From the cell containing the given text, extract its center point as (X, Y) coordinate. 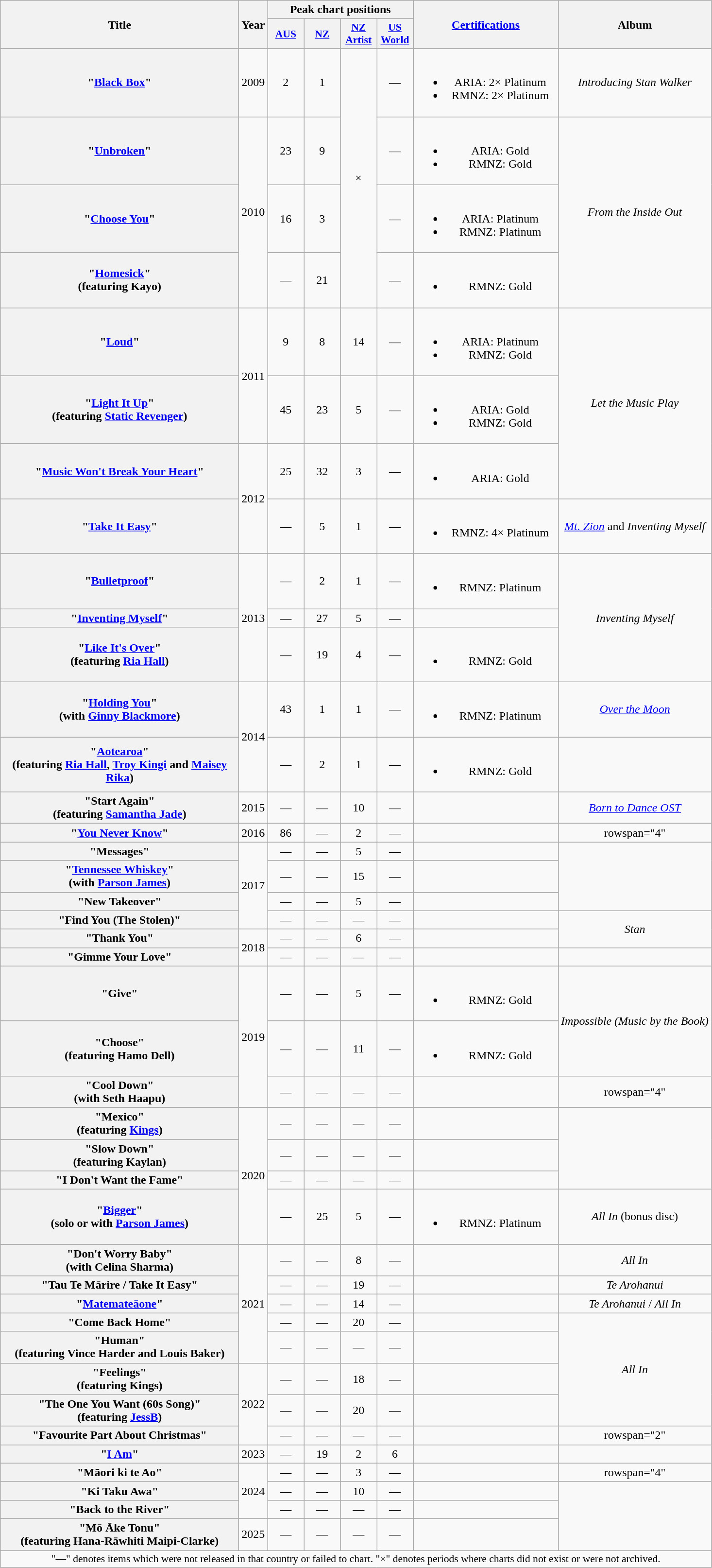
"Matemateāone" (119, 1304)
"Favourite Part About Christmas" (119, 1435)
21 (322, 280)
All In (bonus disc) (635, 1217)
"Find You (The Stolen)" (119, 920)
"Unbroken" (119, 151)
"Mō Āke Tonu"(featuring Hana-Rāwhiti Maipi-Clarke) (119, 1534)
2015 (254, 808)
Let the Music Play (635, 403)
11 (358, 1049)
"Ki Taku Awa" (119, 1491)
Title (119, 24)
"Cool Down"(with Seth Haapu) (119, 1091)
2025 (254, 1534)
Born to Dance OST (635, 808)
"Choose You" (119, 219)
ARIA: PlatinumRMNZ: Platinum (486, 219)
2022 (254, 1404)
"Aotearoa"(featuring Ria Hall, Troy Kingi and Maisey Rika) (119, 765)
rowspan="2" (635, 1435)
2009 (254, 83)
"Loud" (119, 342)
ARIA: Gold (486, 471)
"The One You Want (60s Song)"(featuring JessB) (119, 1410)
"You Never Know" (119, 833)
2020 (254, 1176)
2023 (254, 1454)
ARIA: 2× PlatinumRMNZ: 2× Platinum (486, 83)
"Start Again"(featuring Samantha Jade) (119, 808)
2011 (254, 376)
"Take It Easy" (119, 526)
"Inventing Myself" (119, 618)
"Māori ki te Ao" (119, 1472)
18 (358, 1379)
Impossible (Music by the Book) (635, 1021)
2021 (254, 1304)
"Messages" (119, 851)
AUS (286, 34)
RMNZ: 4× Platinum (486, 526)
2012 (254, 499)
NZ (322, 34)
"Mexico"(featuring Kings) (119, 1123)
"Light It Up"(featuring Static Revenger) (119, 410)
"Give" (119, 993)
"Gimme Your Love" (119, 957)
Te Arohanui / All In (635, 1304)
2024 (254, 1491)
"I Am" (119, 1454)
2013 (254, 618)
"Come Back Home" (119, 1322)
"—" denotes items which were not released in that country or failed to chart. "×" denotes periods where charts did not exist or were not archived. (356, 1559)
Over the Moon (635, 709)
2017 (254, 885)
15 (358, 877)
"Tennessee Whiskey"(with Parson James) (119, 877)
"Slow Down"(featuring Kaylan) (119, 1154)
ARIA: PlatinumRMNZ: Gold (486, 342)
"New Takeover" (119, 901)
"Choose"(featuring Hamo Dell) (119, 1049)
× (358, 178)
27 (322, 618)
"Back to the River" (119, 1509)
Inventing Myself (635, 618)
16 (286, 219)
Stan (635, 929)
Year (254, 24)
NZArtist (358, 34)
2014 (254, 737)
2019 (254, 1037)
"Homesick"(featuring Kayo) (119, 280)
32 (322, 471)
43 (286, 709)
45 (286, 410)
"Music Won't Break Your Heart" (119, 471)
2018 (254, 948)
"Holding You"(with Ginny Blackmore) (119, 709)
"Don't Worry Baby"(with Celina Sharma) (119, 1260)
Album (635, 24)
Introducing Stan Walker (635, 83)
"Bigger"(solo or with Parson James) (119, 1217)
"Tau Te Mārire / Take It Easy" (119, 1285)
USWorld (395, 34)
2010 (254, 212)
"Human"(featuring Vince Harder and Louis Baker) (119, 1347)
"Thank You" (119, 938)
"Like It's Over"(featuring Ria Hall) (119, 655)
"Bulletproof" (119, 581)
4 (358, 655)
"Black Box" (119, 83)
Te Arohanui (635, 1285)
Certifications (486, 24)
86 (286, 833)
Mt. Zion and Inventing Myself (635, 526)
"I Don't Want the Fame" (119, 1180)
Peak chart positions (340, 10)
"Feelings"(featuring Kings) (119, 1379)
From the Inside Out (635, 212)
2016 (254, 833)
